Identify which cell holds the provided text, then report its (x, y) central coordinate. 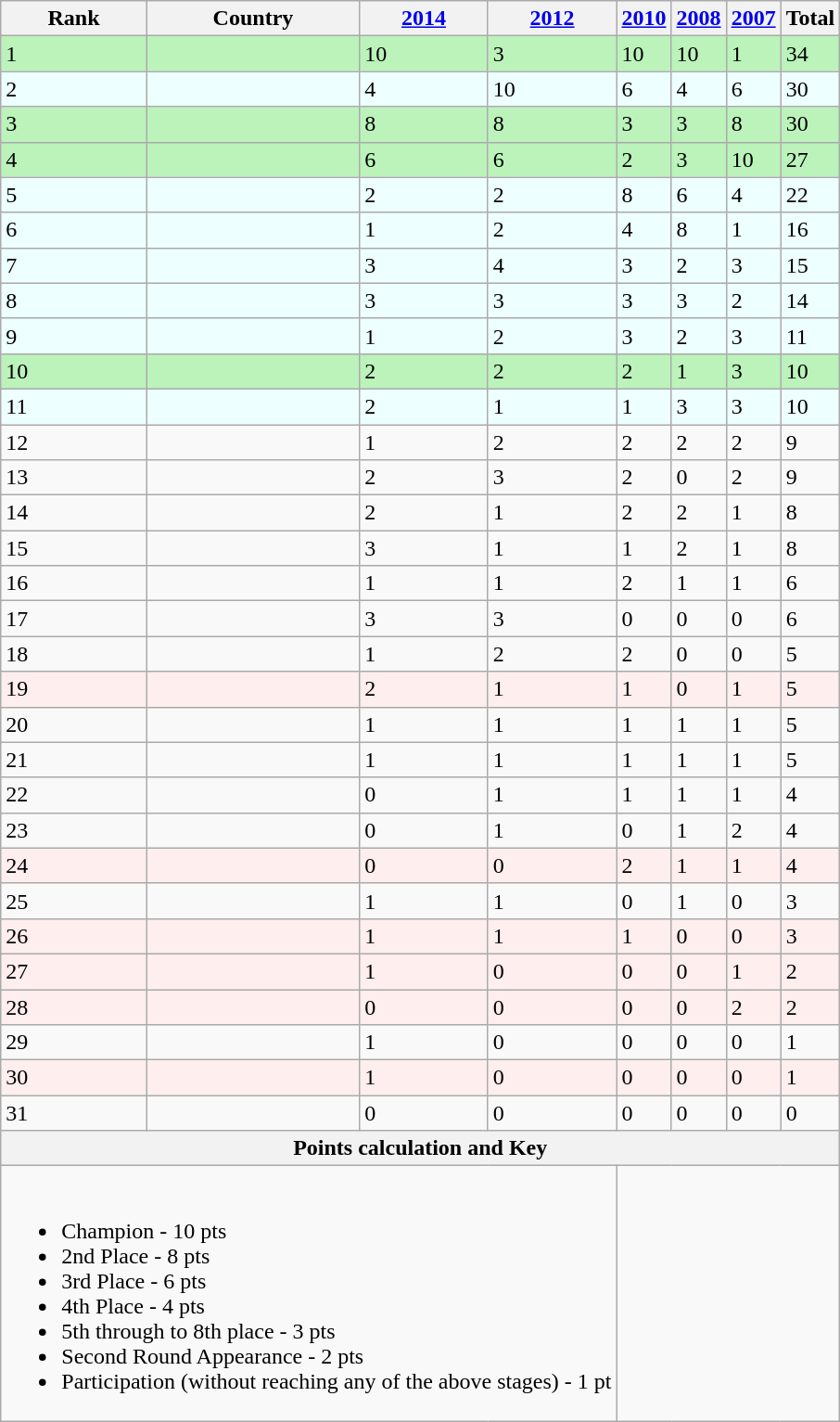
2007 (753, 19)
Rank (74, 19)
2008 (699, 19)
31 (74, 1113)
7 (74, 265)
2012 (553, 19)
28 (74, 1006)
2014 (425, 19)
20 (74, 724)
12 (74, 442)
26 (74, 936)
25 (74, 901)
19 (74, 689)
Points calculation and Key (421, 1148)
29 (74, 1043)
Total (810, 19)
Country (252, 19)
34 (810, 54)
24 (74, 865)
2010 (643, 19)
13 (74, 478)
21 (74, 760)
17 (74, 619)
23 (74, 830)
18 (74, 654)
